From the cell containing the given text, extract its center point as [x, y] coordinate. 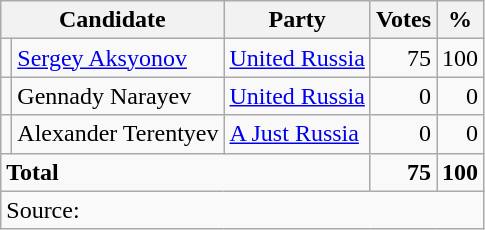
Source: [242, 210]
Party [297, 20]
Gennady Narayev [118, 96]
Sergey Aksyonov [118, 58]
A Just Russia [297, 134]
Alexander Terentyev [118, 134]
Candidate [112, 20]
% [460, 20]
Votes [403, 20]
Total [186, 172]
